Return (x, y) of the center of cell containing provided text 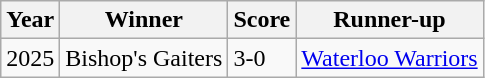
3-0 (262, 58)
Year (30, 20)
2025 (30, 58)
Score (262, 20)
Bishop's Gaiters (144, 58)
Waterloo Warriors (390, 58)
Winner (144, 20)
Runner-up (390, 20)
